Pinpoint the cell where the given text exists, returning its [X, Y] midpoint coordinate. 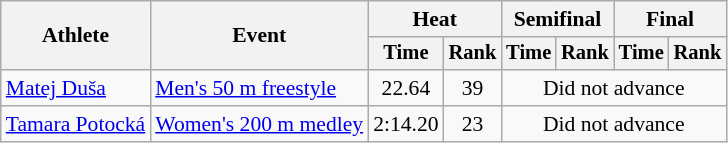
2:14.20 [406, 124]
Tamara Potocká [76, 124]
Matej Duša [76, 88]
Athlete [76, 36]
Semifinal [557, 19]
Women's 200 m medley [259, 124]
Event [259, 36]
Men's 50 m freestyle [259, 88]
39 [473, 88]
Heat [434, 19]
23 [473, 124]
22.64 [406, 88]
Final [670, 19]
